Capture the cell that displays the provided text and extract its [X, Y] central coordinate. 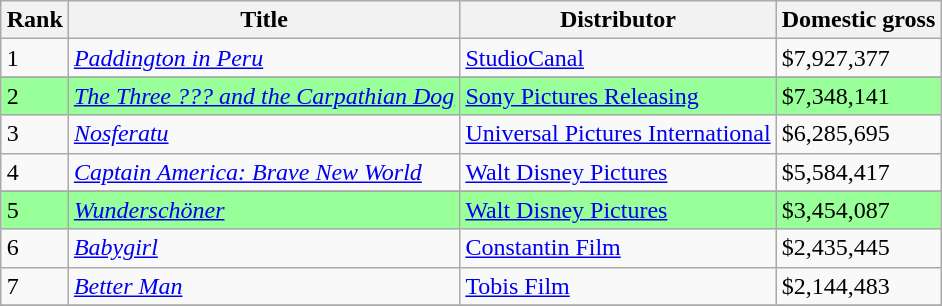
Distributor [618, 20]
Constantin Film [618, 248]
2 [34, 96]
Nosferatu [264, 134]
$7,348,141 [858, 96]
$6,285,695 [858, 134]
3 [34, 134]
Better Man [264, 286]
Captain America: Brave New World [264, 172]
Tobis Film [618, 286]
Domestic gross [858, 20]
$7,927,377 [858, 58]
Wunderschöner [264, 210]
Paddington in Peru [264, 58]
Rank [34, 20]
$2,435,445 [858, 248]
StudioCanal [618, 58]
Babygirl [264, 248]
$5,584,417 [858, 172]
6 [34, 248]
Sony Pictures Releasing [618, 96]
4 [34, 172]
Title [264, 20]
Universal Pictures International [618, 134]
5 [34, 210]
$2,144,483 [858, 286]
$3,454,087 [858, 210]
7 [34, 286]
1 [34, 58]
The Three ??? and the Carpathian Dog [264, 96]
